Locate the cell with the specified text and output its [X, Y] center coordinate. 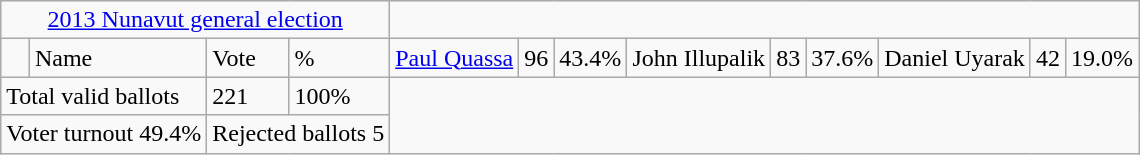
Total valid ballots [104, 96]
Rejected ballots 5 [298, 134]
42 [1048, 58]
% [340, 58]
100% [340, 96]
83 [788, 58]
221 [248, 96]
2013 Nunavut general election [196, 20]
Daniel Uyarak [955, 58]
43.4% [590, 58]
Paul Quassa [454, 58]
Voter turnout 49.4% [104, 134]
96 [536, 58]
Name [118, 58]
19.0% [1102, 58]
John Illupalik [699, 58]
37.6% [842, 58]
Vote [248, 58]
